Return (X, Y) of the center of cell containing provided text 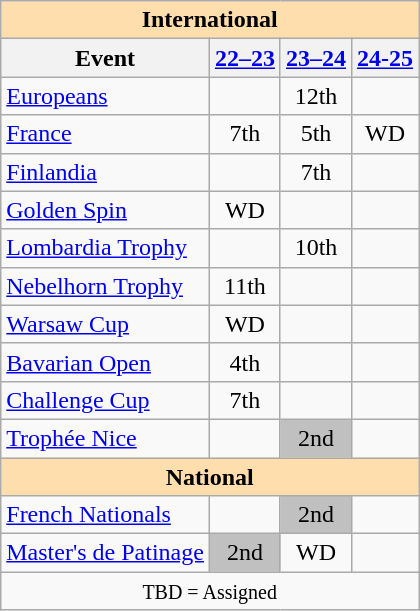
France (106, 134)
Bavarian Open (106, 362)
National (210, 477)
Trophée Nice (106, 438)
Event (106, 58)
Europeans (106, 96)
23–24 (316, 58)
22–23 (244, 58)
24-25 (386, 58)
Challenge Cup (106, 400)
International (210, 20)
Nebelhorn Trophy (106, 286)
TBD = Assigned (210, 591)
Warsaw Cup (106, 324)
French Nationals (106, 515)
Lombardia Trophy (106, 248)
11th (244, 286)
5th (316, 134)
10th (316, 248)
Finlandia (106, 172)
Master's de Patinage (106, 553)
Golden Spin (106, 210)
12th (316, 96)
4th (244, 362)
